Return the (x, y) coordinate for the center point of the cell that contains the specified text.  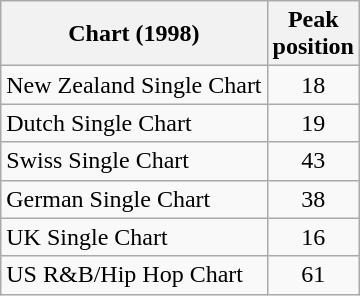
43 (313, 161)
61 (313, 275)
Swiss Single Chart (134, 161)
German Single Chart (134, 199)
US R&B/Hip Hop Chart (134, 275)
Chart (1998) (134, 34)
19 (313, 123)
New Zealand Single Chart (134, 85)
Peakposition (313, 34)
UK Single Chart (134, 237)
Dutch Single Chart (134, 123)
18 (313, 85)
16 (313, 237)
38 (313, 199)
